Locate the cell with the specified text and output its (X, Y) center coordinate. 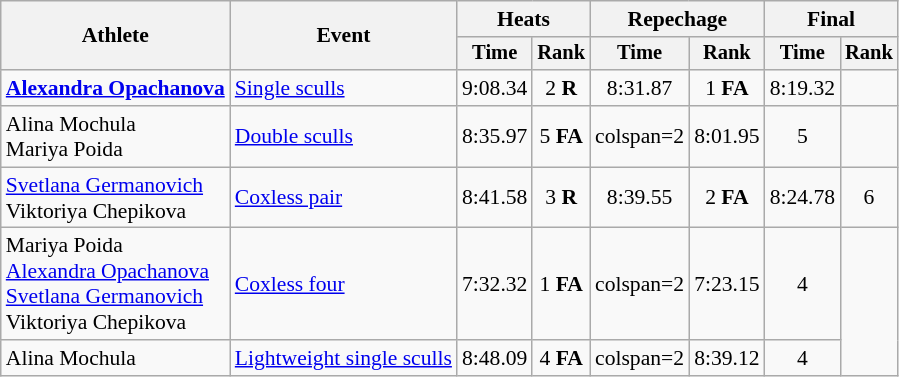
8:01.95 (726, 136)
Coxless four (344, 284)
8:41.58 (494, 198)
2 R (561, 88)
Final (832, 19)
Mariya PoidaAlexandra OpachanovaSvetlana GermanovichViktoriya Chepikova (116, 284)
8:31.87 (640, 88)
9:08.34 (494, 88)
Alexandra Opachanova (116, 88)
8:24.78 (802, 198)
Lightweight single sculls (344, 358)
8:39.55 (640, 198)
8:39.12 (726, 358)
8:35.97 (494, 136)
Alina Mochula (116, 358)
3 R (561, 198)
Single sculls (344, 88)
4 FA (561, 358)
Coxless pair (344, 198)
7:32.32 (494, 284)
2 FA (726, 198)
Double sculls (344, 136)
8:48.09 (494, 358)
Repechage (678, 19)
Athlete (116, 36)
7:23.15 (726, 284)
Event (344, 36)
5 (802, 136)
Svetlana GermanovichViktoriya Chepikova (116, 198)
8:19.32 (802, 88)
6 (869, 198)
5 FA (561, 136)
Heats (524, 19)
Alina MochulaMariya Poida (116, 136)
